Return the [x, y] coordinate for the center point of the cell that contains the specified text.  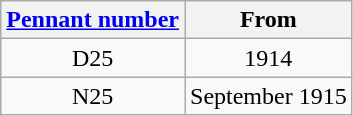
September 1915 [268, 96]
1914 [268, 58]
Pennant number [93, 20]
N25 [93, 96]
From [268, 20]
D25 [93, 58]
